Pinpoint the cell where the given text exists, returning its (X, Y) midpoint coordinate. 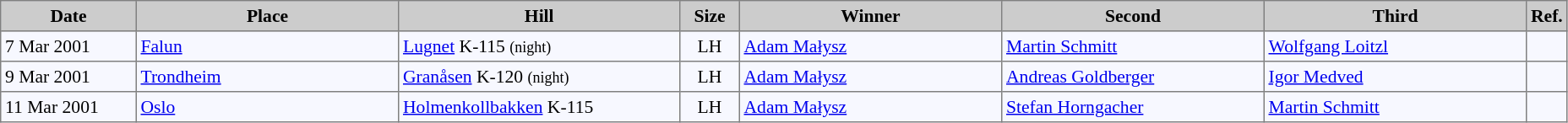
Winner (870, 16)
Lugnet K-115 (night) (539, 46)
Hill (539, 16)
Falun (267, 46)
Ref. (1547, 16)
Third (1395, 16)
Trondheim (267, 77)
7 Mar 2001 (68, 46)
Second (1133, 16)
Place (267, 16)
9 Mar 2001 (68, 77)
Size (710, 16)
Holmenkollbakken K-115 (539, 107)
11 Mar 2001 (68, 107)
Oslo (267, 107)
Granåsen K-120 (night) (539, 77)
Stefan Horngacher (1133, 107)
Wolfgang Loitzl (1395, 46)
Igor Medved (1395, 77)
Andreas Goldberger (1133, 77)
Date (68, 16)
